Scan for the cell matching the given text and deliver its [x, y] coordinate at center. 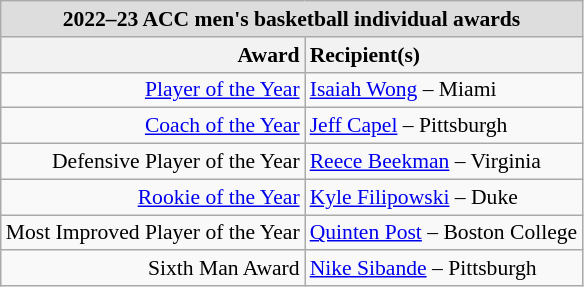
Quinten Post – Boston College [444, 233]
Sixth Man Award [153, 269]
Defensive Player of the Year [153, 162]
Kyle Filipowski – Duke [444, 197]
Rookie of the Year [153, 197]
Isaiah Wong – Miami [444, 90]
Coach of the Year [153, 126]
Reece Beekman – Virginia [444, 162]
2022–23 ACC men's basketball individual awards [292, 19]
Nike Sibande – Pittsburgh [444, 269]
Recipient(s) [444, 55]
Most Improved Player of the Year [153, 233]
Jeff Capel – Pittsburgh [444, 126]
Award [153, 55]
Player of the Year [153, 90]
